Identify which cell holds the provided text, then report its (x, y) central coordinate. 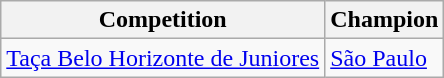
Taça Belo Horizonte de Juniores (163, 58)
Champion (384, 20)
São Paulo (384, 58)
Competition (163, 20)
